From the cell containing the given text, extract its center point as [x, y] coordinate. 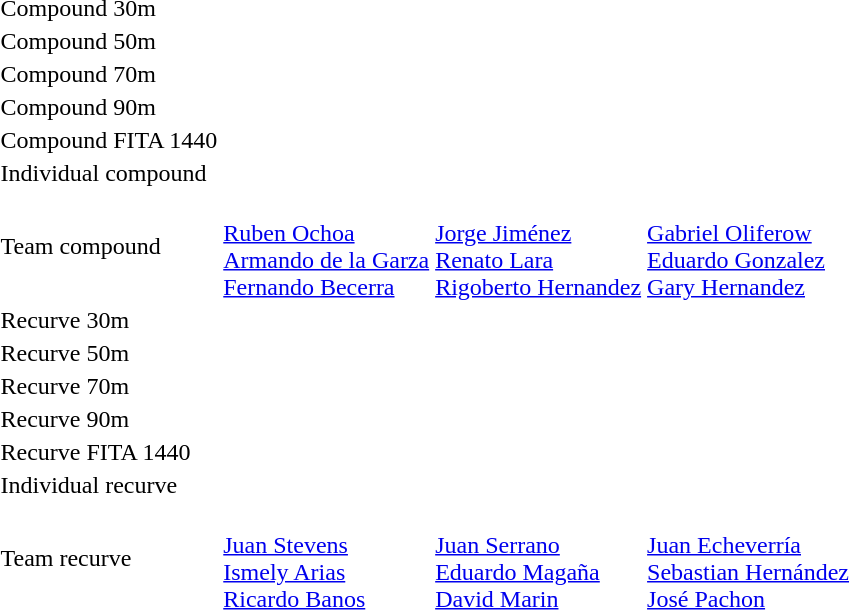
Ruben OchoaArmando de la GarzaFernando Becerra [326, 246]
Jorge JiménezRenato LaraRigoberto Hernandez [538, 246]
